Locate the cell with the specified text and output its (x, y) center coordinate. 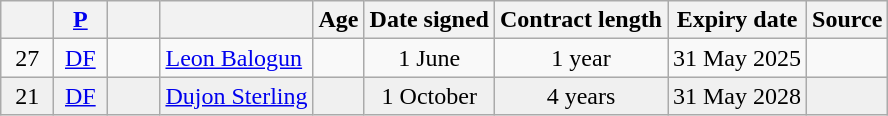
1 June (429, 58)
Contract length (580, 20)
1 year (580, 58)
21 (28, 96)
27 (28, 58)
4 years (580, 96)
Source (848, 20)
Age (338, 20)
P (80, 20)
31 May 2025 (738, 58)
Dujon Sterling (236, 96)
1 October (429, 96)
Expiry date (738, 20)
Date signed (429, 20)
Leon Balogun (236, 58)
31 May 2028 (738, 96)
